Scan for the cell matching the given text and deliver its (X, Y) coordinate at center. 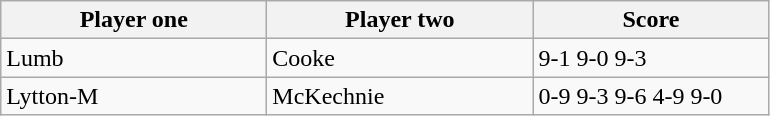
McKechnie (400, 96)
Cooke (400, 58)
Lytton-M (134, 96)
Player one (134, 20)
Lumb (134, 58)
0-9 9-3 9-6 4-9 9-0 (651, 96)
Player two (400, 20)
9-1 9-0 9-3 (651, 58)
Score (651, 20)
